Detect which cell encompasses the target text, then output its (x, y) center coordinate. 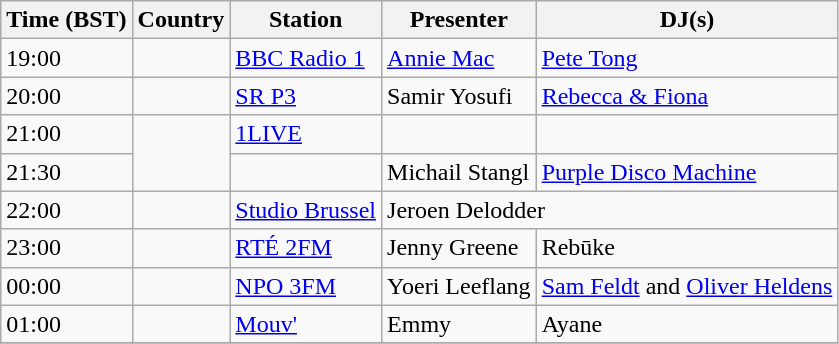
20:00 (66, 96)
Yoeri Leeflang (460, 286)
Michail Stangl (460, 172)
23:00 (66, 248)
Rebūke (687, 248)
Purple Disco Machine (687, 172)
Studio Brussel (306, 210)
Time (BST) (66, 20)
21:30 (66, 172)
SR P3 (306, 96)
Rebecca & Fiona (687, 96)
NPO 3FM (306, 286)
Pete Tong (687, 58)
Country (181, 20)
RTÉ 2FM (306, 248)
22:00 (66, 210)
Jenny Greene (460, 248)
DJ(s) (687, 20)
Annie Mac (460, 58)
00:00 (66, 286)
01:00 (66, 324)
Presenter (460, 20)
BBC Radio 1 (306, 58)
Samir Yosufi (460, 96)
Jeroen Delodder (610, 210)
Station (306, 20)
Sam Feldt and Oliver Heldens (687, 286)
Emmy (460, 324)
1LIVE (306, 134)
Ayane (687, 324)
Mouv' (306, 324)
19:00 (66, 58)
21:00 (66, 134)
